Detect which cell encompasses the target text, then output its (x, y) center coordinate. 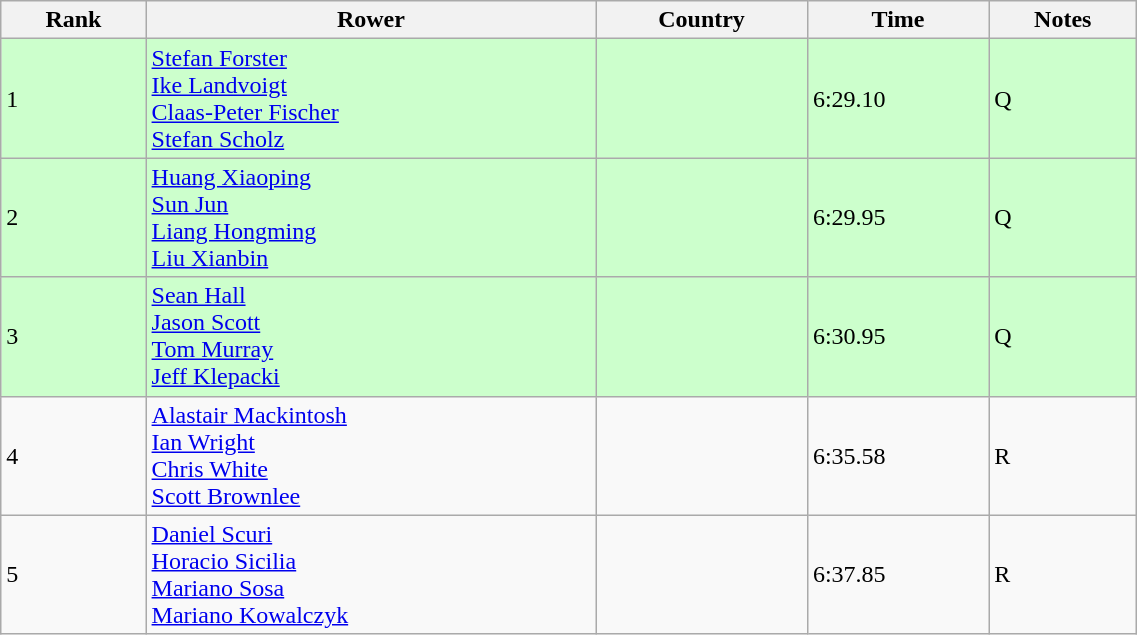
Rower (371, 20)
2 (74, 218)
Huang XiaopingSun JunLiang HongmingLiu Xianbin (371, 218)
Stefan ForsterIke LandvoigtClaas-Peter FischerStefan Scholz (371, 98)
5 (74, 574)
Sean HallJason ScottTom MurrayJeff Klepacki (371, 336)
6:29.10 (898, 98)
Alastair MackintoshIan WrightChris WhiteScott Brownlee (371, 456)
Notes (1063, 20)
Time (898, 20)
6:37.85 (898, 574)
6:29.95 (898, 218)
Daniel ScuriHoracio SiciliaMariano SosaMariano Kowalczyk (371, 574)
Rank (74, 20)
3 (74, 336)
Country (702, 20)
6:30.95 (898, 336)
6:35.58 (898, 456)
4 (74, 456)
1 (74, 98)
